Capture the cell that displays the provided text and extract its [X, Y] central coordinate. 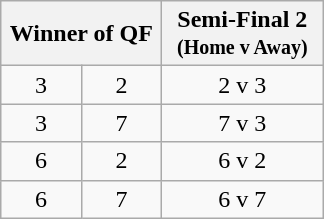
Semi-Final 2(Home v Away) [242, 34]
2 v 3 [242, 85]
6 v 7 [242, 199]
Winner of QF [82, 34]
6 v 2 [242, 161]
7 v 3 [242, 123]
